From the cell containing the given text, extract its center point as (x, y) coordinate. 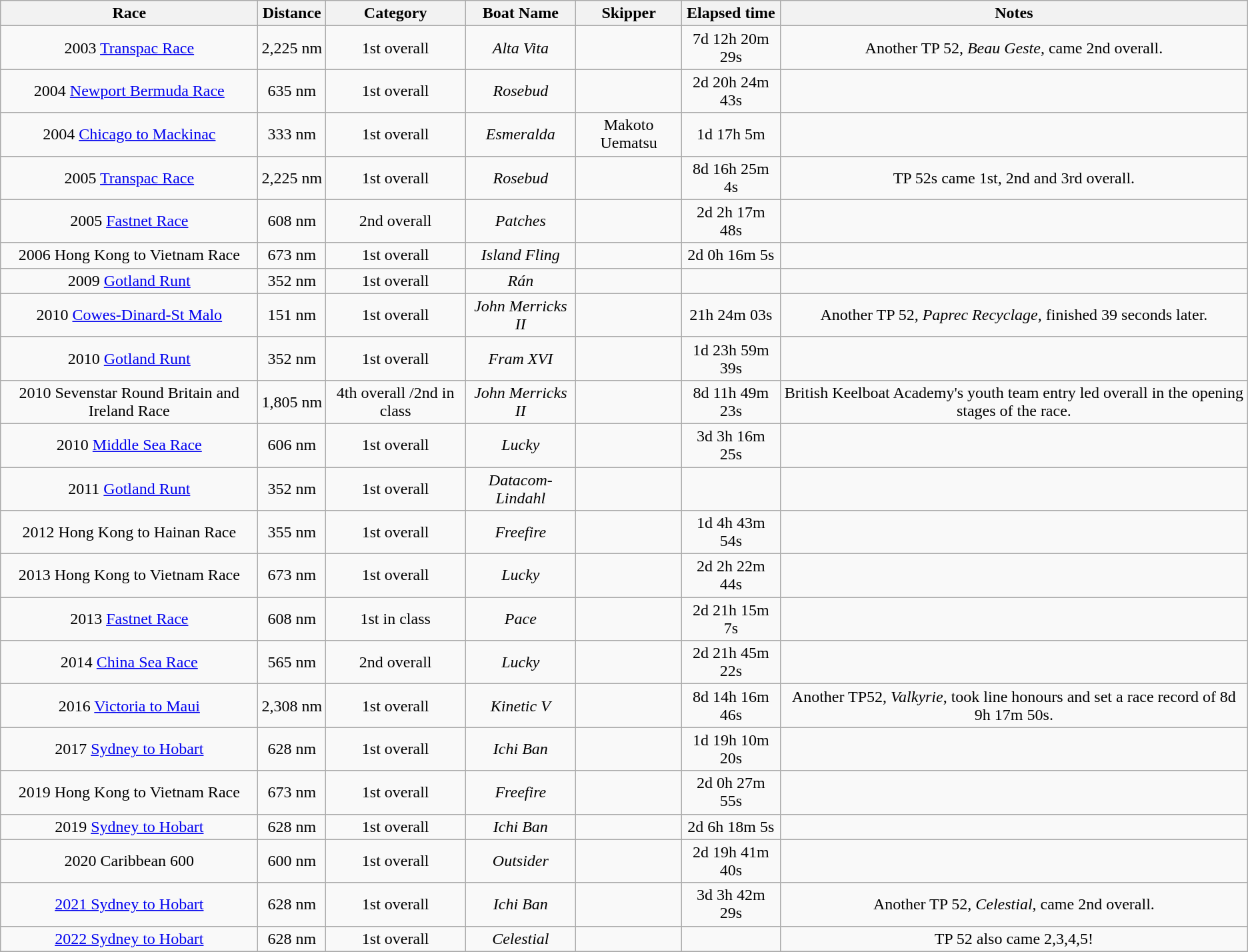
2010 Middle Sea Race (129, 445)
8d 16h 25m 4s (731, 177)
2022 Sydney to Hobart (129, 939)
2005 Transpac Race (129, 177)
Celestial (521, 939)
2d 0h 16m 5s (731, 255)
606 nm (292, 445)
Pace (521, 619)
600 nm (292, 861)
8d 14h 16m 46s (731, 705)
333 nm (292, 135)
Fram XVI (521, 359)
2003 Transpac Race (129, 48)
Another TP 52, Paprec Recyclage, finished 39 seconds later. (1013, 315)
British Keelboat Academy's youth team entry led overall in the opening stages of the race. (1013, 401)
2017 Sydney to Hobart (129, 749)
Notes (1013, 13)
2016 Victoria to Maui (129, 705)
Kinetic V (521, 705)
Esmeralda (521, 135)
2005 Fastnet Race (129, 221)
2d 2h 17m 48s (731, 221)
2006 Hong Kong to Vietnam Race (129, 255)
2011 Gotland Runt (129, 488)
4th overall /2nd in class (396, 401)
2004 Chicago to Mackinac (129, 135)
Elapsed time (731, 13)
2d 21h 45m 22s (731, 663)
2010 Sevenstar Round Britain and Ireland Race (129, 401)
1d 4h 43m 54s (731, 532)
355 nm (292, 532)
Skipper (629, 13)
2004 Newport Bermuda Race (129, 91)
Outsider (521, 861)
7d 12h 20m 29s (731, 48)
2d 2h 22m 44s (731, 576)
Another TP52, Valkyrie, took line honours and set a race record of 8d 9h 17m 50s. (1013, 705)
2013 Fastnet Race (129, 619)
635 nm (292, 91)
21h 24m 03s (731, 315)
Another TP 52, Celestial, came 2nd overall. (1013, 904)
TP 52s came 1st, 2nd and 3rd overall. (1013, 177)
1d 19h 10m 20s (731, 749)
3d 3h 42m 29s (731, 904)
2d 6h 18m 5s (731, 827)
2010 Cowes-Dinard-St Malo (129, 315)
2010 Gotland Runt (129, 359)
Island Fling (521, 255)
Distance (292, 13)
1d 23h 59m 39s (731, 359)
2d 19h 41m 40s (731, 861)
Alta Vita (521, 48)
2012 Hong Kong to Hainan Race (129, 532)
Boat Name (521, 13)
Patches (521, 221)
Rán (521, 281)
2,308 nm (292, 705)
1,805 nm (292, 401)
151 nm (292, 315)
2021 Sydney to Hobart (129, 904)
1d 17h 5m (731, 135)
8d 11h 49m 23s (731, 401)
2009 Gotland Runt (129, 281)
2020 Caribbean 600 (129, 861)
2014 China Sea Race (129, 663)
Category (396, 13)
2d 21h 15m 7s (731, 619)
2013 Hong Kong to Vietnam Race (129, 576)
TP 52 also came 2,3,4,5! (1013, 939)
2019 Hong Kong to Vietnam Race (129, 792)
2d 0h 27m 55s (731, 792)
Race (129, 13)
1st in class (396, 619)
Datacom-Lindahl (521, 488)
3d 3h 16m 25s (731, 445)
2d 20h 24m 43s (731, 91)
2019 Sydney to Hobart (129, 827)
565 nm (292, 663)
Makoto Uematsu (629, 135)
Another TP 52, Beau Geste, came 2nd overall. (1013, 48)
